Return the (X, Y) coordinate for the center point of the cell that contains the specified text.  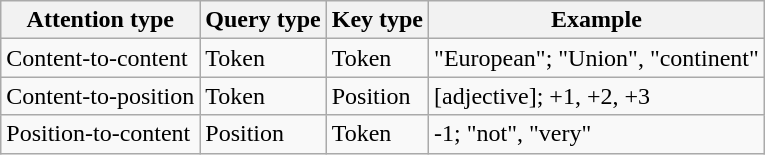
"European"; "Union", "continent" (597, 58)
Query type (263, 20)
-1; "not", "very" (597, 134)
Content-to-content (100, 58)
Example (597, 20)
Key type (377, 20)
Content-to-position (100, 96)
Attention type (100, 20)
Position-to-content (100, 134)
[adjective]; +1, +2, +3 (597, 96)
